Determine the [x, y] coordinate at the center of the cell enclosing the given text.  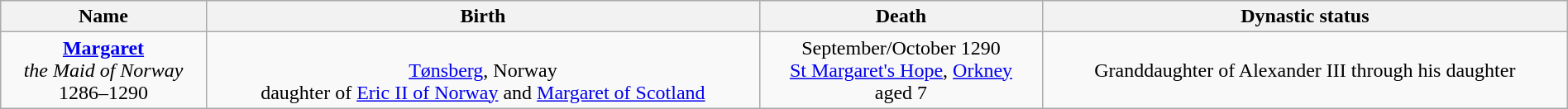
Death [901, 17]
Tønsberg, Norwaydaughter of Eric II of Norway and Margaret of Scotland [483, 70]
Name [104, 17]
Margaretthe Maid of Norway1286–1290 [104, 70]
Birth [483, 17]
Granddaughter of Alexander III through his daughter [1305, 70]
Dynastic status [1305, 17]
September/October 1290St Margaret's Hope, Orkneyaged 7 [901, 70]
